Return the (X, Y) coordinate for the center point of the cell that contains the specified text.  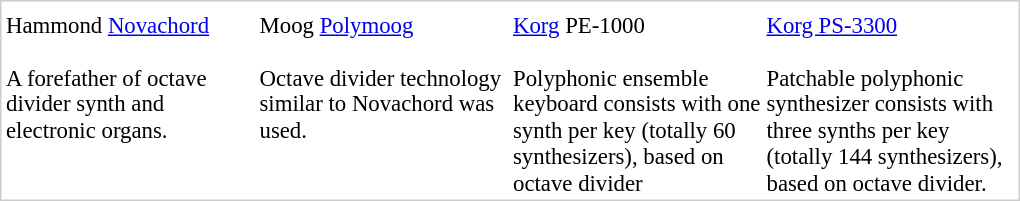
Hammond Novachord A forefather of octave divider synth and electronic organs. (129, 103)
Korg PE-1000 Polyphonic ensemble keyboard consists with one synth per key (totally 60 synthesizers), based on octave divider (637, 103)
Korg PS-3300 Patchable polyphonic synthesizer consists with three synths per key (totally 144 synthesizers), based on octave divider. (890, 103)
Moog Polymoog Octave divider technology similar to Novachord was used. (383, 103)
